Extract the [x, y] coordinate from the center of the cell holding the provided text.  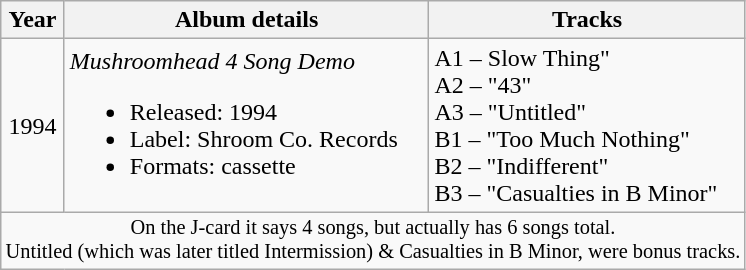
A1 – Slow Thing"A2 – "43"A3 – "Untitled"B1 – "Too Much Nothing"B2 – "Indifferent"B3 – "Casualties in B Minor" [587, 126]
Tracks [587, 20]
Year [33, 20]
1994 [33, 126]
Mushroomhead 4 Song DemoReleased: 1994Label: Shroom Co. RecordsFormats: cassette [246, 126]
Album details [246, 20]
